Return [X, Y] of the center of cell containing provided text 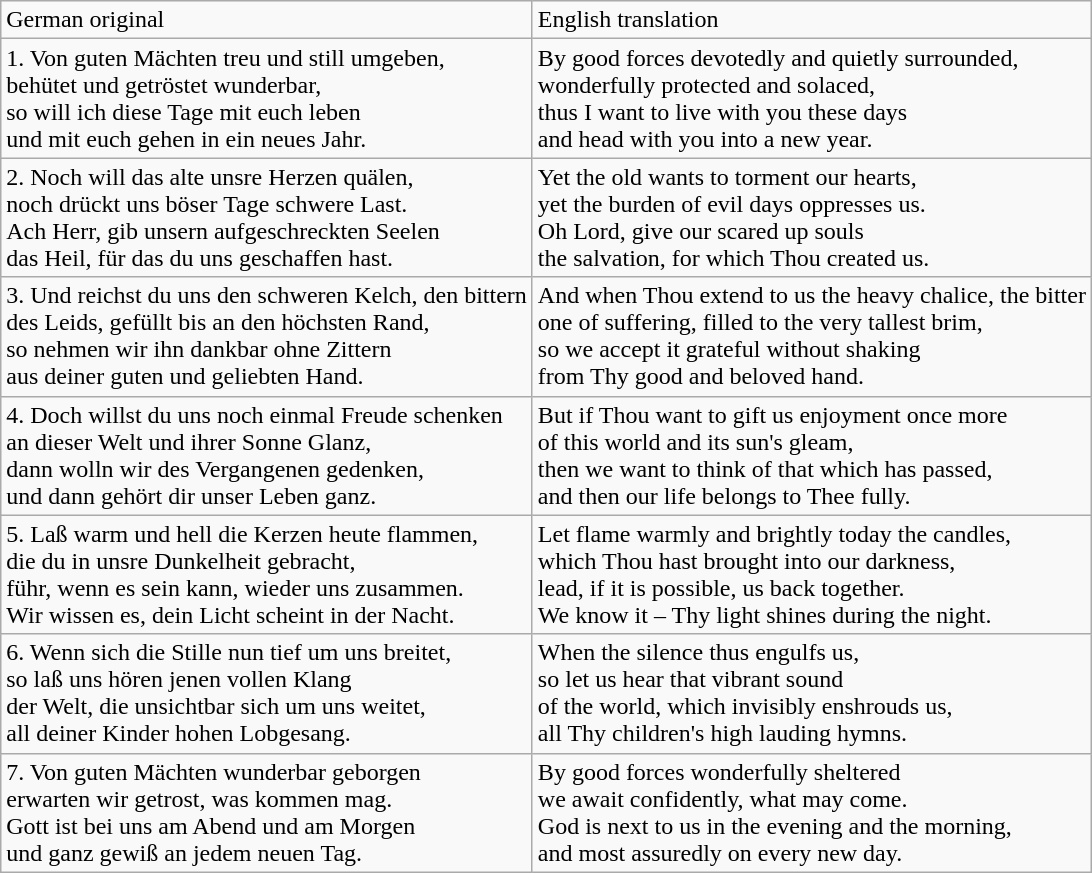
When the silence thus engulfs us,so let us hear that vibrant soundof the world, which invisibly enshrouds us,all Thy children's high lauding hymns. [812, 694]
English translation [812, 20]
German original [267, 20]
7. Von guten Mächten wunderbar geborgenerwarten wir getrost, was kommen mag.Gott ist bei uns am Abend und am Morgenund ganz gewiß an jedem neuen Tag. [267, 812]
